Provide the (X, Y) coordinate of the cell's center where the given text is located.  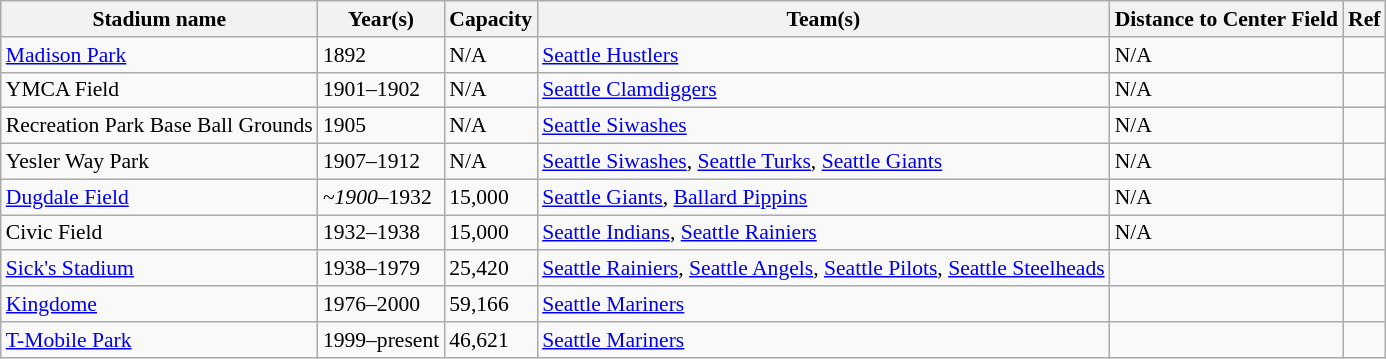
1938–1979 (381, 269)
Recreation Park Base Ball Grounds (160, 126)
1905 (381, 126)
59,166 (490, 304)
1892 (381, 55)
1976–2000 (381, 304)
1932–1938 (381, 233)
Dugdale Field (160, 197)
~1900–1932 (381, 197)
Seattle Indians, Seattle Rainiers (824, 233)
Kingdome (160, 304)
Team(s) (824, 19)
Ref (1364, 19)
Madison Park (160, 55)
46,621 (490, 340)
Seattle Hustlers (824, 55)
25,420 (490, 269)
Seattle Giants, Ballard Pippins (824, 197)
1999–present (381, 340)
1901–1902 (381, 90)
Yesler Way Park (160, 162)
Capacity (490, 19)
Seattle Siwashes (824, 126)
YMCA Field (160, 90)
Seattle Clamdiggers (824, 90)
1907–1912 (381, 162)
Distance to Center Field (1226, 19)
Seattle Siwashes, Seattle Turks, Seattle Giants (824, 162)
T-Mobile Park (160, 340)
Year(s) (381, 19)
Seattle Rainiers, Seattle Angels, Seattle Pilots, Seattle Steelheads (824, 269)
Civic Field (160, 233)
Sick's Stadium (160, 269)
Stadium name (160, 19)
